Output the (x, y) coordinate of the center of the cell containing the given text.  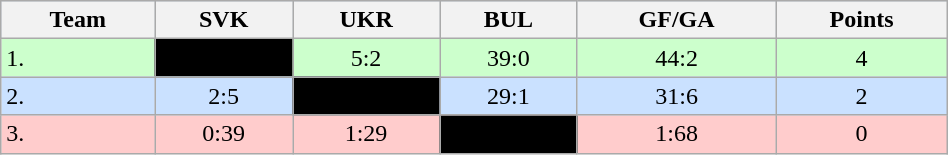
4 (862, 58)
2:5 (224, 96)
Points (862, 20)
BUL (509, 20)
1. (78, 58)
5:2 (366, 58)
0 (862, 134)
Team (78, 20)
44:2 (676, 58)
31:6 (676, 96)
1:68 (676, 134)
SVK (224, 20)
29:1 (509, 96)
3. (78, 134)
UKR (366, 20)
1:29 (366, 134)
2 (862, 96)
0:39 (224, 134)
GF/GA (676, 20)
39:0 (509, 58)
2. (78, 96)
